Capture the cell that displays the provided text and extract its (x, y) central coordinate. 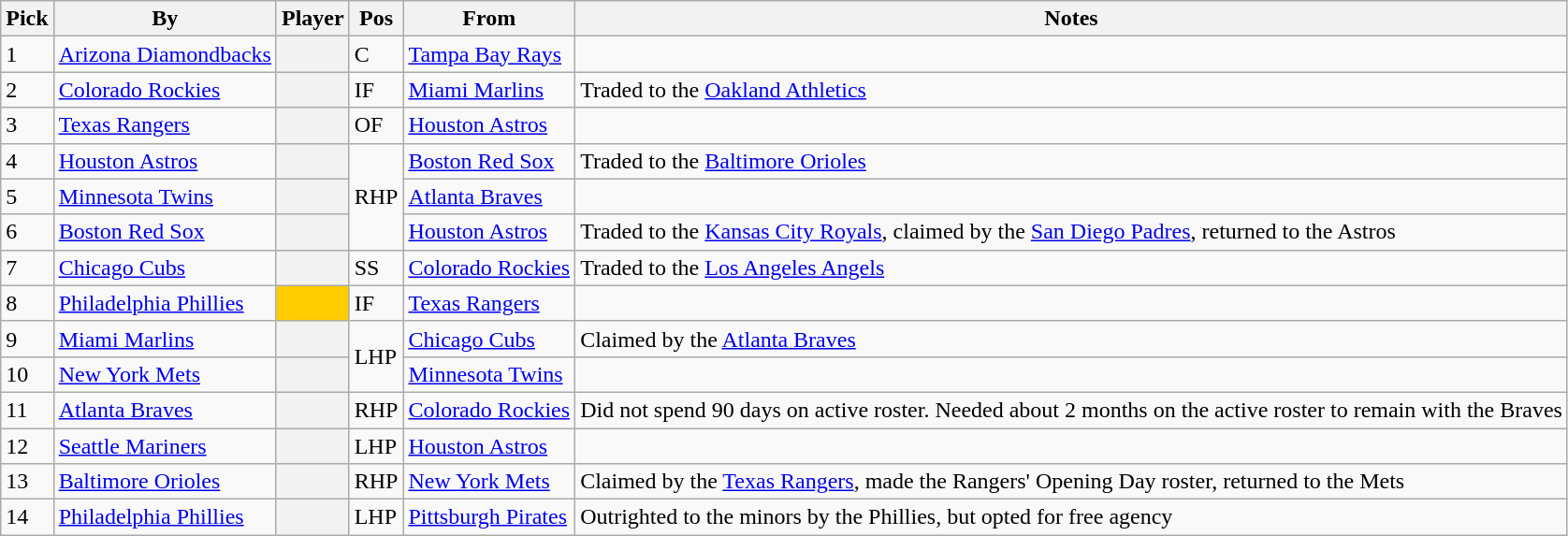
OF (376, 125)
C (376, 54)
1 (27, 54)
12 (27, 446)
13 (27, 482)
11 (27, 410)
Did not spend 90 days on active roster. Needed about 2 months on the active roster to remain with the Braves (1072, 410)
Traded to the Oakland Athletics (1072, 90)
Pos (376, 19)
7 (27, 268)
Notes (1072, 19)
2 (27, 90)
Outrighted to the minors by the Phillies, but opted for free agency (1072, 517)
Baltimore Orioles (165, 482)
Claimed by the Atlanta Braves (1072, 339)
5 (27, 196)
Tampa Bay Rays (489, 54)
10 (27, 374)
Pick (27, 19)
Arizona Diamondbacks (165, 54)
Seattle Mariners (165, 446)
9 (27, 339)
Traded to the Los Angeles Angels (1072, 268)
Pittsburgh Pirates (489, 517)
By (165, 19)
3 (27, 125)
Player (312, 19)
14 (27, 517)
Traded to the Baltimore Orioles (1072, 161)
8 (27, 303)
4 (27, 161)
SS (376, 268)
Claimed by the Texas Rangers, made the Rangers' Opening Day roster, returned to the Mets (1072, 482)
Traded to the Kansas City Royals, claimed by the San Diego Padres, returned to the Astros (1072, 232)
From (489, 19)
6 (27, 232)
